Determine the [X, Y] coordinate at the center of the cell enclosing the given text.  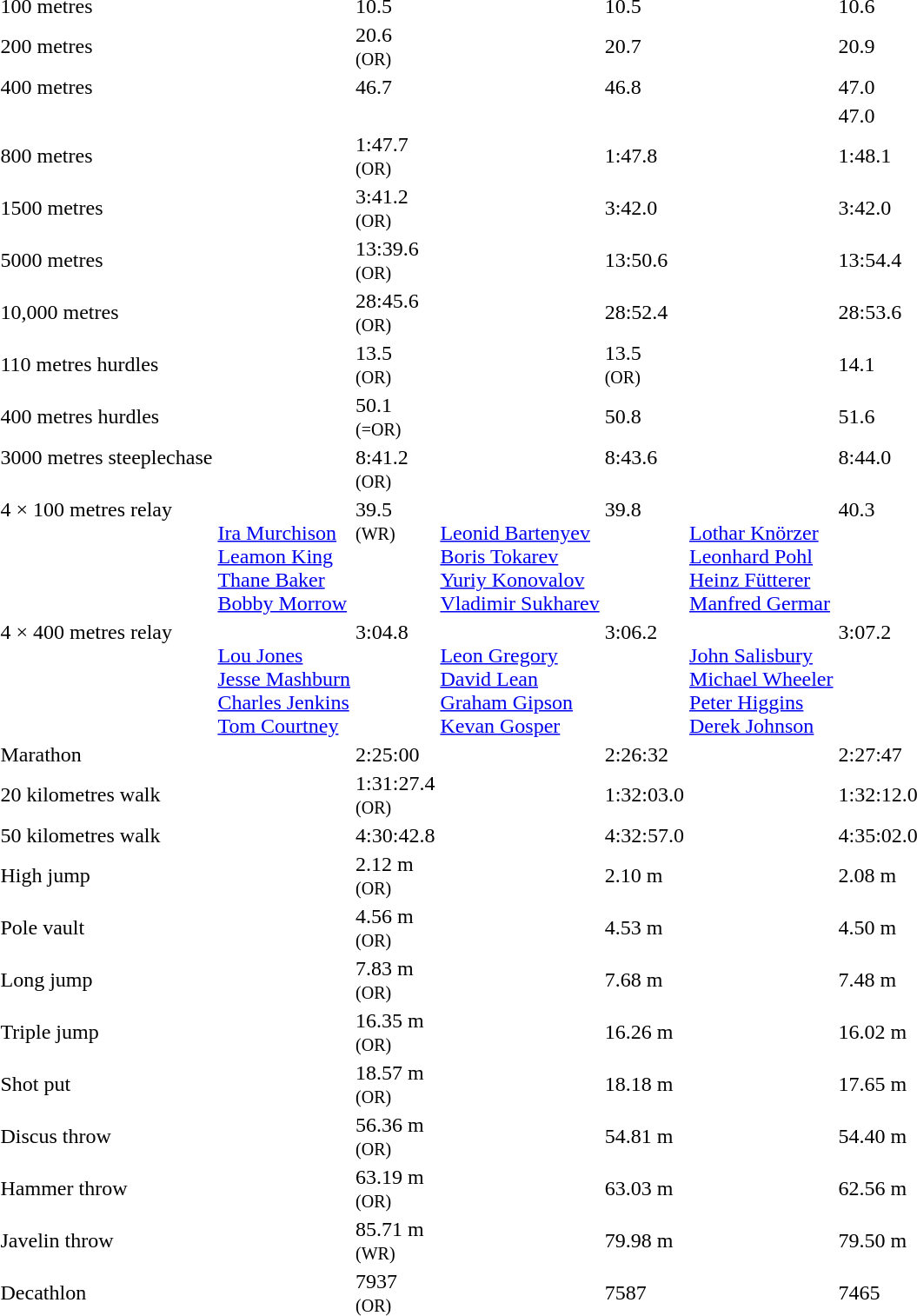
2.10 m [644, 876]
63.03 m [644, 1189]
18.18 m [644, 1085]
16.35 m(OR) [395, 1033]
3:06.2 [644, 679]
79.98 m [644, 1241]
3:41.2(OR) [395, 209]
39.5(WR) [395, 556]
20.7 [644, 47]
4:30:42.8 [395, 835]
13:50.6 [644, 261]
39.8 [644, 556]
46.7 [395, 101]
Ira MurchisonLeamon KingThane BakerBobby Morrow [284, 556]
7.68 m [644, 980]
Lothar KnörzerLeonhard PohlHeinz FüttererManfred Germar [761, 556]
3:04.8 [395, 679]
4:32:57.0 [644, 835]
54.81 m [644, 1137]
Leon GregoryDavid LeanGraham GipsonKevan Gosper [520, 679]
18.57 m(OR) [395, 1085]
8:41.2(OR) [395, 469]
4.56 m(OR) [395, 928]
Lou JonesJesse MashburnCharles JenkinsTom Courtney [284, 679]
85.71 m(WR) [395, 1241]
28:52.4 [644, 313]
Leonid BartenyevBoris TokarevYuriy KonovalovVladimir Sukharev [520, 556]
63.19 m(OR) [395, 1189]
2.12 m(OR) [395, 876]
1:47.7(OR) [395, 156]
50.1(=OR) [395, 417]
1:47.8 [644, 156]
7.83 m(OR) [395, 980]
13:39.6(OR) [395, 261]
28:45.6(OR) [395, 313]
John SalisburyMichael WheelerPeter HigginsDerek Johnson [761, 679]
8:43.6 [644, 469]
1:31:27.4(OR) [395, 794]
20.6(OR) [395, 47]
4.53 m [644, 928]
16.26 m [644, 1033]
2:25:00 [395, 754]
56.36 m(OR) [395, 1137]
50.8 [644, 417]
3:42.0 [644, 209]
46.8 [644, 101]
2:26:32 [644, 754]
1:32:03.0 [644, 794]
